Return (X, Y) of the center of cell containing provided text 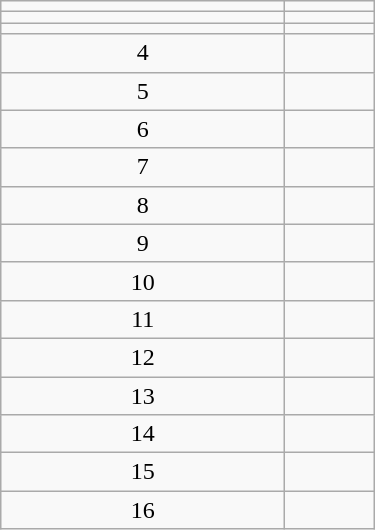
10 (143, 281)
12 (143, 357)
6 (143, 129)
5 (143, 91)
11 (143, 319)
9 (143, 243)
16 (143, 510)
14 (143, 434)
8 (143, 205)
13 (143, 395)
4 (143, 53)
7 (143, 167)
15 (143, 472)
